Detect which cell encompasses the target text, then output its [x, y] center coordinate. 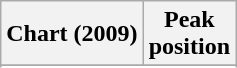
Peakposition [189, 34]
Chart (2009) [72, 34]
